For the text-containing cell, return its midpoint in [x, y] coordinate format. 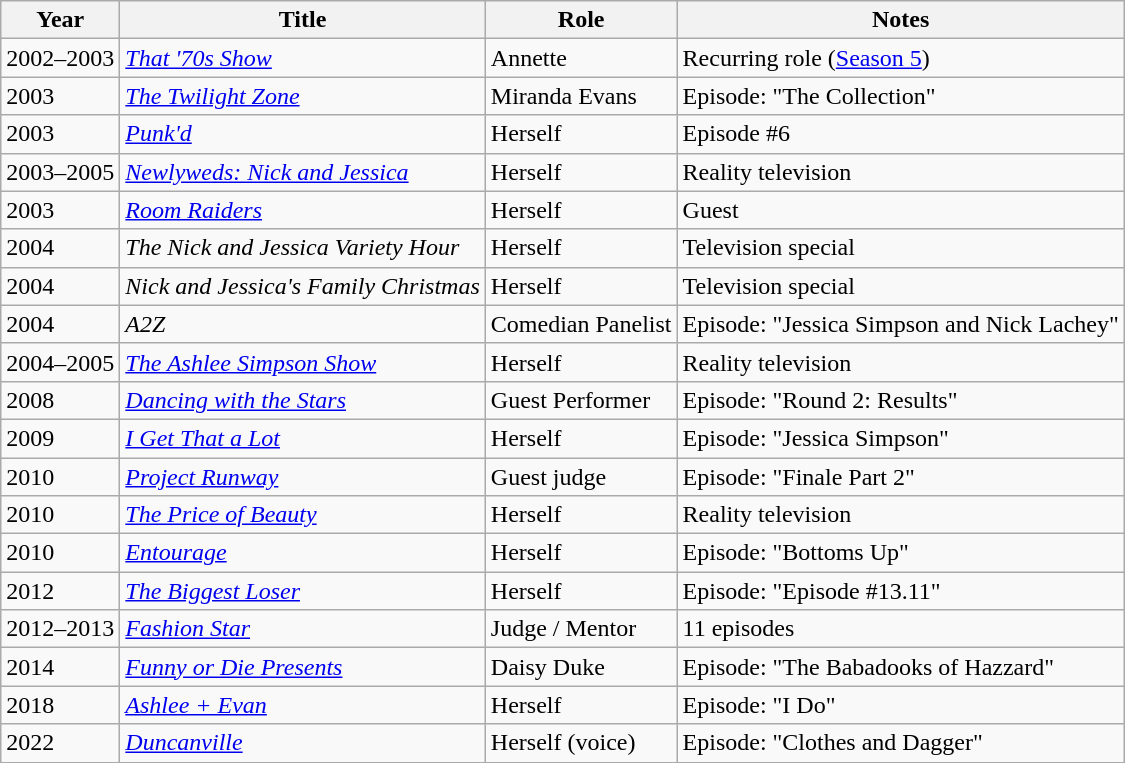
Dancing with the Stars [303, 400]
A2Z [303, 324]
2004–2005 [60, 362]
Project Runway [303, 477]
Title [303, 20]
11 episodes [900, 629]
Episode: "The Babadooks of Hazzard" [900, 667]
2003–2005 [60, 172]
Guest [900, 210]
2012–2013 [60, 629]
Annette [581, 58]
The Biggest Loser [303, 591]
2014 [60, 667]
The Nick and Jessica Variety Hour [303, 248]
I Get That a Lot [303, 438]
2022 [60, 743]
Entourage [303, 553]
Episode: "Bottoms Up" [900, 553]
Fashion Star [303, 629]
Episode: "Clothes and Dagger" [900, 743]
Notes [900, 20]
2018 [60, 705]
2009 [60, 438]
Miranda Evans [581, 96]
Funny or Die Presents [303, 667]
Guest judge [581, 477]
Punk'd [303, 134]
Judge / Mentor [581, 629]
Episode: "Round 2: Results" [900, 400]
Comedian Panelist [581, 324]
Recurring role (Season 5) [900, 58]
Episode: "Jessica Simpson" [900, 438]
2008 [60, 400]
2012 [60, 591]
Role [581, 20]
Duncanville [303, 743]
Room Raiders [303, 210]
The Price of Beauty [303, 515]
Episode: "I Do" [900, 705]
2002–2003 [60, 58]
Episode: "Jessica Simpson and Nick Lachey" [900, 324]
Episode: "Finale Part 2" [900, 477]
Episode: "The Collection" [900, 96]
Herself (voice) [581, 743]
That '70s Show [303, 58]
Guest Performer [581, 400]
Year [60, 20]
The Ashlee Simpson Show [303, 362]
Newlyweds: Nick and Jessica [303, 172]
Nick and Jessica's Family Christmas [303, 286]
Daisy Duke [581, 667]
Episode #6 [900, 134]
The Twilight Zone [303, 96]
Ashlee + Evan [303, 705]
Episode: "Episode #13.11" [900, 591]
